Identify which cell holds the provided text, then report its [x, y] central coordinate. 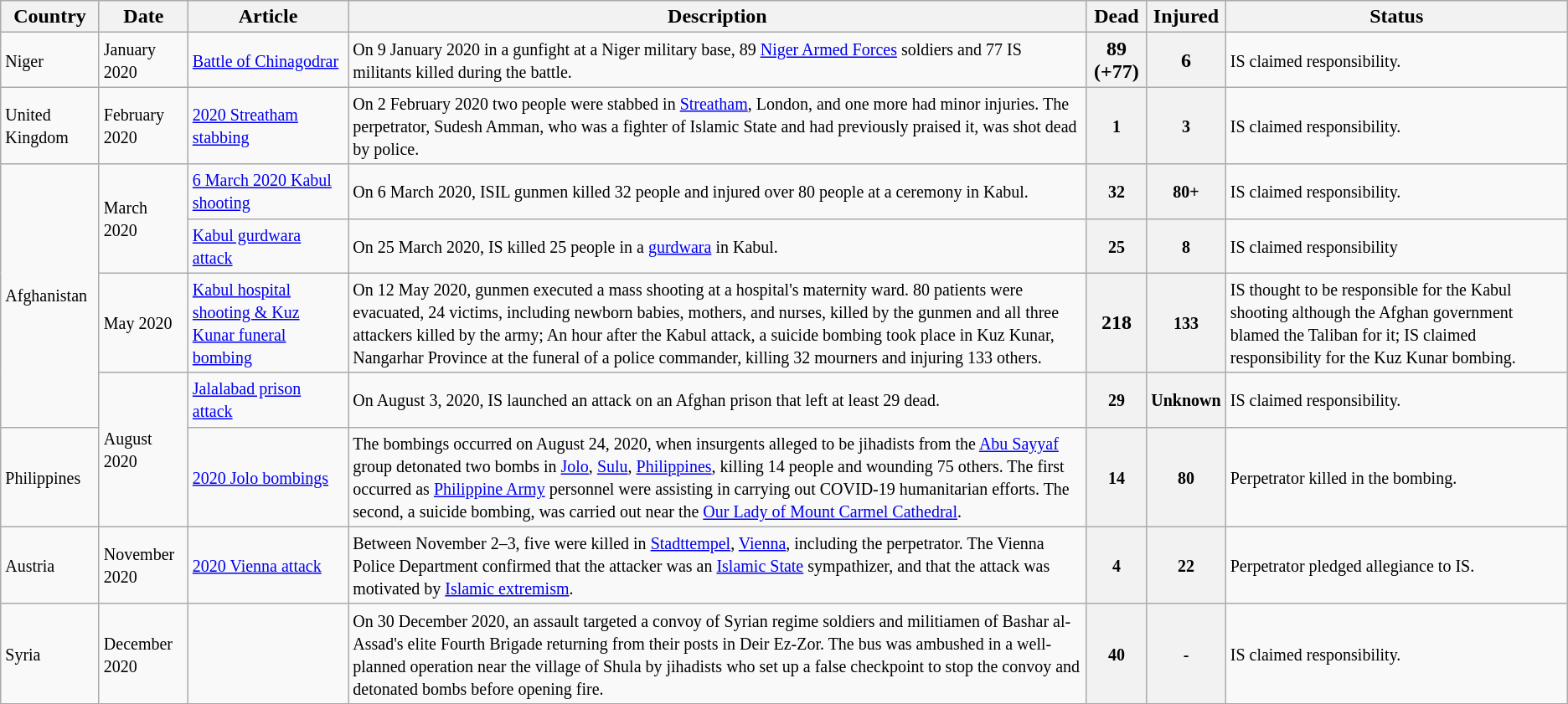
Article [268, 17]
4 [1117, 565]
Jalalabad prison attack [268, 400]
89 (+77) [1117, 60]
On 9 January 2020 in a gunfight at a Niger military base, 89 Niger Armed Forces soldiers and 77 IS militants killed during the battle. [717, 60]
January2020 [143, 60]
February 2020 [143, 126]
32 [1117, 191]
Injured [1186, 17]
6 March 2020 Kabul shooting [268, 191]
United Kingdom [50, 126]
Perpetrator pledged allegiance to IS. [1396, 565]
Dead [1117, 17]
Austria [50, 565]
40 [1117, 653]
On 25 March 2020, IS killed 25 people in a gurdwara in Kabul. [717, 246]
On 6 March 2020, ISIL gunmen killed 32 people and injured over 80 people at a ceremony in Kabul. [717, 191]
6 [1186, 60]
22 [1186, 565]
25 [1117, 246]
- [1186, 653]
80 [1186, 477]
29 [1117, 400]
Kabul hospital shooting & Kuz Kunar funeral bombing [268, 323]
Afghanistan [50, 295]
Date [143, 17]
Philippines [50, 477]
2020 Streatham stabbing [268, 126]
March 2020 [143, 218]
Country [50, 17]
8 [1186, 246]
2020 Vienna attack [268, 565]
14 [1117, 477]
218 [1117, 323]
Description [717, 17]
November 2020 [143, 565]
IS claimed responsibility [1396, 246]
80+ [1186, 191]
3 [1186, 126]
Status [1396, 17]
August 2020 [143, 450]
Kabul gurdwara attack [268, 246]
Battle of Chinagodrar [268, 60]
133 [1186, 323]
1 [1117, 126]
On August 3, 2020, IS launched an attack on an Afghan prison that left at least 29 dead. [717, 400]
Unknown [1186, 400]
May 2020 [143, 323]
Niger [50, 60]
December 2020 [143, 653]
2020 Jolo bombings [268, 477]
Syria [50, 653]
Perpetrator killed in the bombing. [1396, 477]
